Search for the cell housing the specified text and yield its [x, y] center coordinate. 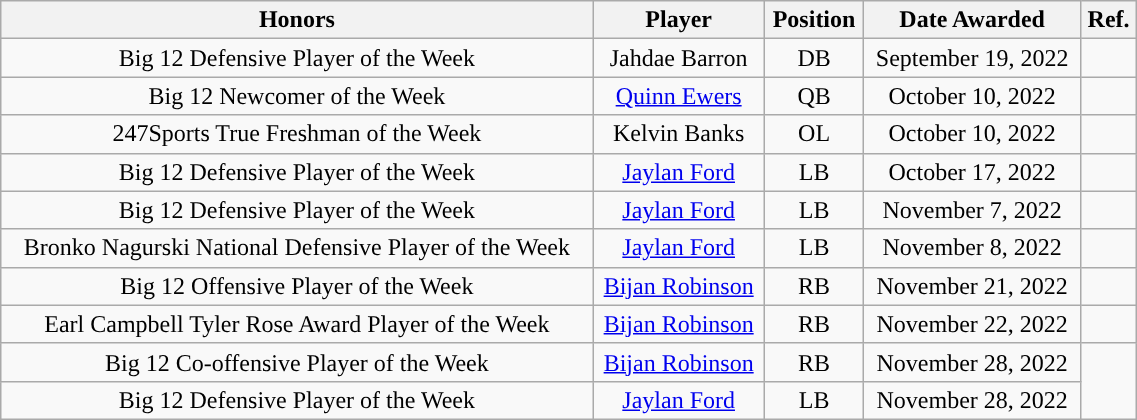
Bronko Nagurski National Defensive Player of the Week [297, 248]
QB [814, 96]
Ref. [1108, 20]
November 21, 2022 [972, 286]
247Sports True Freshman of the Week [297, 134]
Player [678, 20]
Big 12 Newcomer of the Week [297, 96]
Jahdae Barron [678, 58]
OL [814, 134]
Kelvin Banks [678, 134]
Position [814, 20]
Big 12 Offensive Player of the Week [297, 286]
Date Awarded [972, 20]
October 17, 2022 [972, 172]
November 8, 2022 [972, 248]
Quinn Ewers [678, 96]
Earl Campbell Tyler Rose Award Player of the Week [297, 324]
DB [814, 58]
Honors [297, 20]
September 19, 2022 [972, 58]
November 7, 2022 [972, 210]
Big 12 Co-offensive Player of the Week [297, 362]
November 22, 2022 [972, 324]
